Search for the cell housing the specified text and yield its [X, Y] center coordinate. 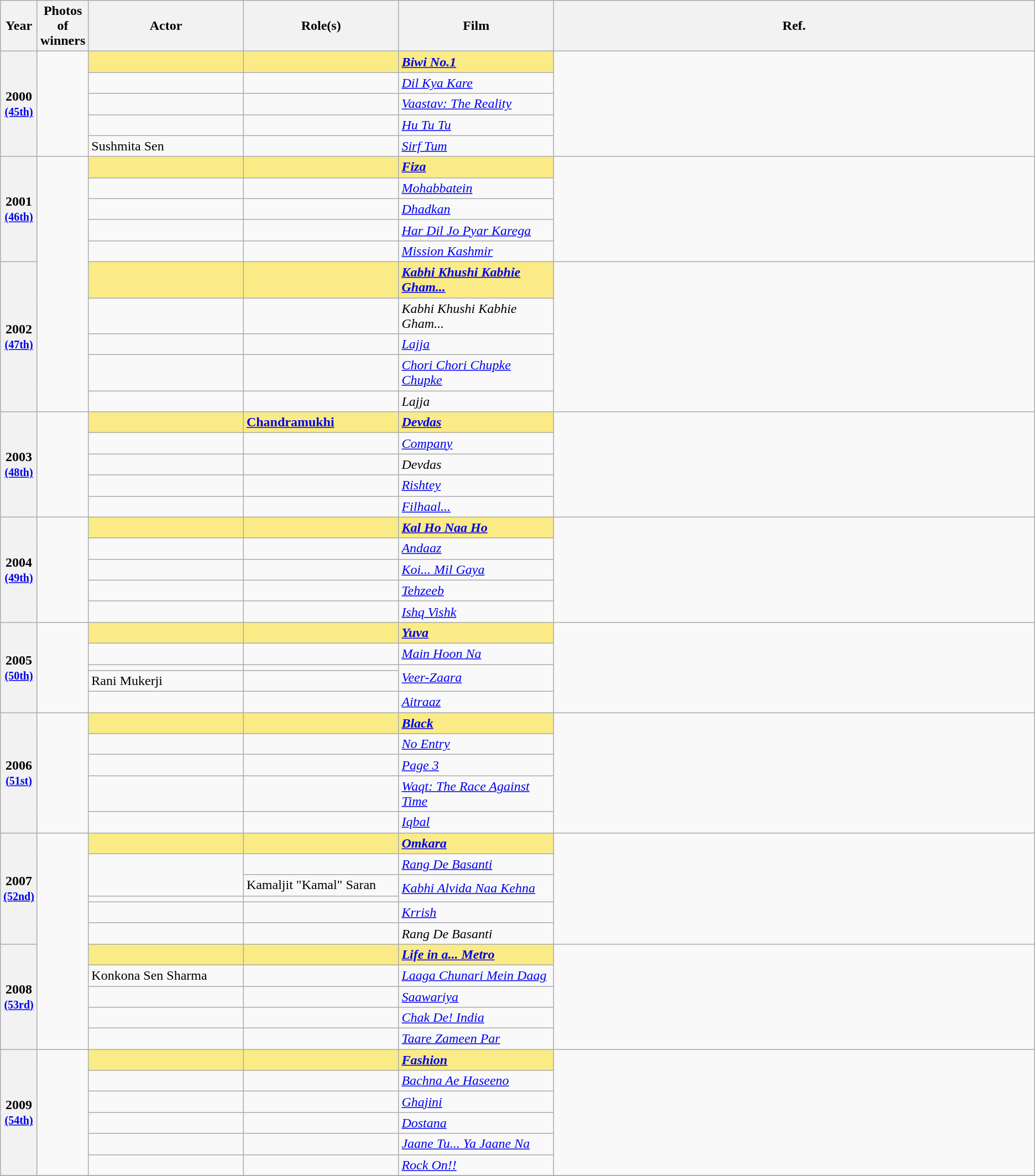
Tehzeeb [477, 590]
Dostana [477, 1123]
Ghajini [477, 1102]
Role(s) [321, 26]
Rishtey [477, 485]
Life in a... Metro [477, 954]
Kal Ho Naa Ho [477, 527]
Photos of winners [62, 26]
2005(50th) [19, 667]
2002 (47th) [19, 336]
Sushmita Sen [166, 146]
Company [477, 443]
Konkona Sen Sharma [166, 975]
Chak De! India [477, 1018]
2003 (48th) [19, 464]
Andaaz [477, 548]
Ref. [794, 26]
Biwi No.1 [477, 62]
Har Dil Jo Pyar Karega [477, 230]
2000 (45th) [19, 104]
2004 (49th) [19, 569]
Page 3 [477, 765]
Bachna Ae Haseeno [477, 1081]
Dhadkan [477, 209]
2007(52nd) [19, 888]
Yuva [477, 633]
Main Hoon Na [477, 654]
Krrish [477, 912]
Rock On!! [477, 1165]
Aitraaz [477, 702]
Mohabbatein [477, 188]
Laaga Chunari Mein Daag [477, 975]
Dil Kya Kare [477, 83]
2008(53rd) [19, 996]
Chandramukhi [321, 422]
Film [477, 26]
Kamaljit "Kamal" Saran [321, 885]
No Entry [477, 744]
Fashion [477, 1060]
Black [477, 723]
Chori Chori Chupke Chupke [477, 373]
2006(51st) [19, 773]
Iqbal [477, 822]
2009(54th) [19, 1112]
Omkara [477, 843]
Hu Tu Tu [477, 125]
Koi... Mil Gaya [477, 569]
Sirf Tum [477, 146]
Actor [166, 26]
Year [19, 26]
Saawariya [477, 997]
Jaane Tu... Ya Jaane Na [477, 1144]
Taare Zameen Par [477, 1039]
Veer-Zaara [477, 678]
2001 (46th) [19, 209]
Kabhi Alvida Naa Kehna [477, 888]
Waqt: The Race Against Time [477, 794]
Filhaal... [477, 506]
Rani Mukerji [166, 681]
Ishq Vishk [477, 611]
Vaastav: The Reality [477, 104]
Fiza [477, 167]
Mission Kashmir [477, 251]
